Provide the [X, Y] coordinate of the cell's center where the given text is located.  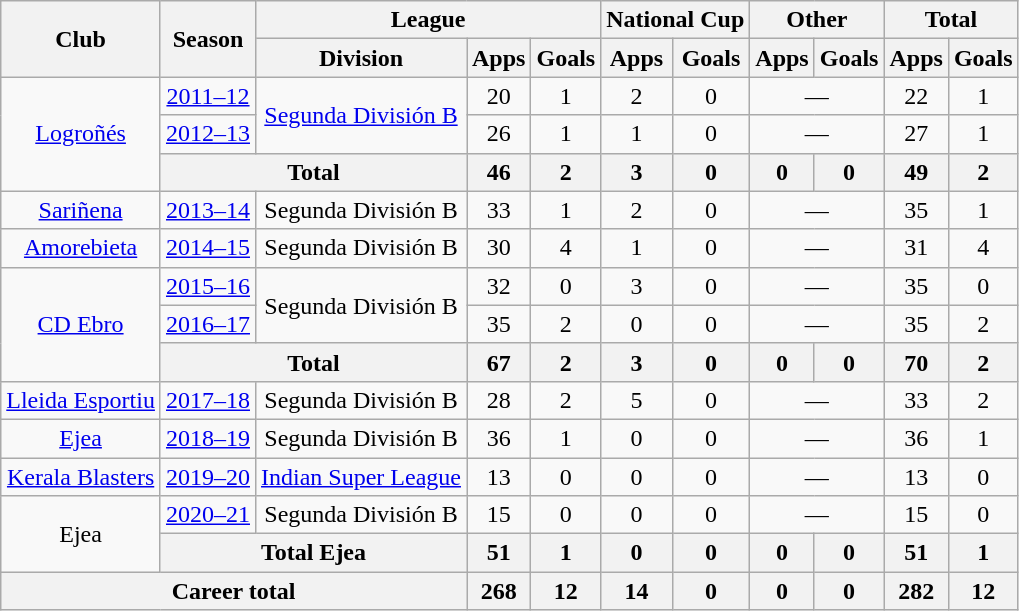
National Cup [676, 20]
2012–13 [208, 134]
2019–20 [208, 477]
League [428, 20]
Other [817, 20]
2017–18 [208, 400]
28 [498, 400]
67 [498, 362]
Season [208, 39]
14 [637, 591]
Logroñés [81, 134]
20 [498, 96]
70 [916, 362]
Club [81, 39]
Indian Super League [362, 477]
Kerala Blasters [81, 477]
27 [916, 134]
31 [916, 248]
2018–19 [208, 438]
32 [498, 286]
Amorebieta [81, 248]
Career total [234, 591]
2016–17 [208, 324]
30 [498, 248]
Total Ejea [313, 553]
2011–12 [208, 96]
2013–14 [208, 210]
282 [916, 591]
5 [637, 400]
268 [498, 591]
2015–16 [208, 286]
46 [498, 172]
22 [916, 96]
2014–15 [208, 248]
CD Ebro [81, 324]
Division [362, 58]
26 [498, 134]
49 [916, 172]
Lleida Esportiu [81, 400]
Sariñena [81, 210]
2020–21 [208, 515]
